Determine the [X, Y] coordinate at the center of the cell enclosing the given text.  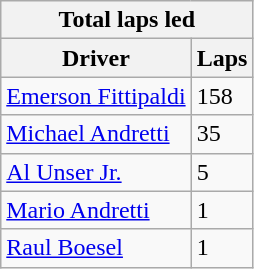
Michael Andretti [96, 134]
Raul Boesel [96, 248]
Mario Andretti [96, 210]
Emerson Fittipaldi [96, 96]
Total laps led [127, 20]
5 [222, 172]
Driver [96, 58]
Laps [222, 58]
35 [222, 134]
Al Unser Jr. [96, 172]
158 [222, 96]
